Find where the given text appears and provide that cell's center as (X, Y) coordinate. 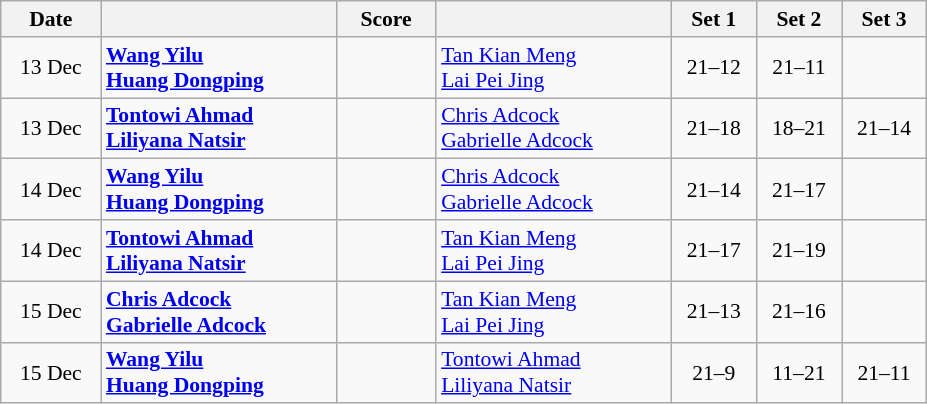
18–21 (798, 128)
Set 2 (798, 19)
21–18 (714, 128)
21–13 (714, 312)
21–16 (798, 312)
21–12 (714, 68)
Set 3 (884, 19)
Date (51, 19)
21–9 (714, 372)
Set 1 (714, 19)
Score (386, 19)
11–21 (798, 372)
21–19 (798, 250)
